Determine the [X, Y] coordinate at the center of the cell enclosing the given text.  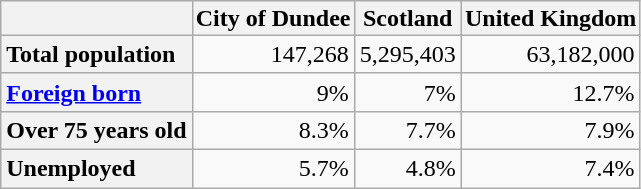
7.9% [550, 130]
Unemployed [96, 168]
Scotland [408, 18]
City of Dundee [273, 18]
63,182,000 [550, 54]
9% [273, 92]
5.7% [273, 168]
Foreign born [96, 92]
12.7% [550, 92]
United Kingdom [550, 18]
4.8% [408, 168]
147,268 [273, 54]
7.4% [550, 168]
5,295,403 [408, 54]
7% [408, 92]
7.7% [408, 130]
Total population [96, 54]
8.3% [273, 130]
Over 75 years old [96, 130]
